Return the (x, y) coordinate for the center point of the cell that contains the specified text.  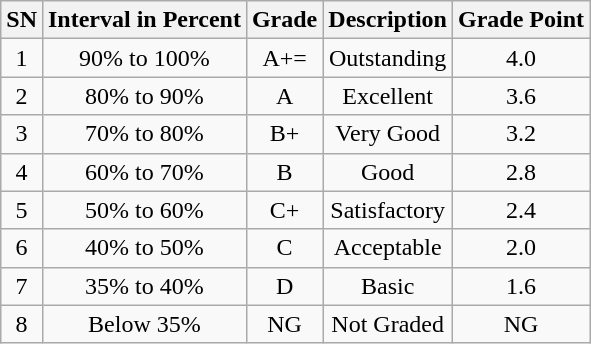
C (284, 248)
Good (388, 172)
Interval in Percent (144, 20)
D (284, 286)
2 (22, 96)
Description (388, 20)
4 (22, 172)
Basic (388, 286)
3.2 (522, 134)
2.8 (522, 172)
Grade Point (522, 20)
Satisfactory (388, 210)
50% to 60% (144, 210)
2.0 (522, 248)
8 (22, 324)
6 (22, 248)
SN (22, 20)
2.4 (522, 210)
A+= (284, 58)
40% to 50% (144, 248)
3.6 (522, 96)
7 (22, 286)
B+ (284, 134)
Not Graded (388, 324)
B (284, 172)
C+ (284, 210)
Below 35% (144, 324)
Excellent (388, 96)
80% to 90% (144, 96)
70% to 80% (144, 134)
90% to 100% (144, 58)
1.6 (522, 286)
4.0 (522, 58)
Grade (284, 20)
Acceptable (388, 248)
Very Good (388, 134)
3 (22, 134)
1 (22, 58)
35% to 40% (144, 286)
Outstanding (388, 58)
60% to 70% (144, 172)
A (284, 96)
5 (22, 210)
